Determine the (X, Y) coordinate at the center of the cell enclosing the given text.  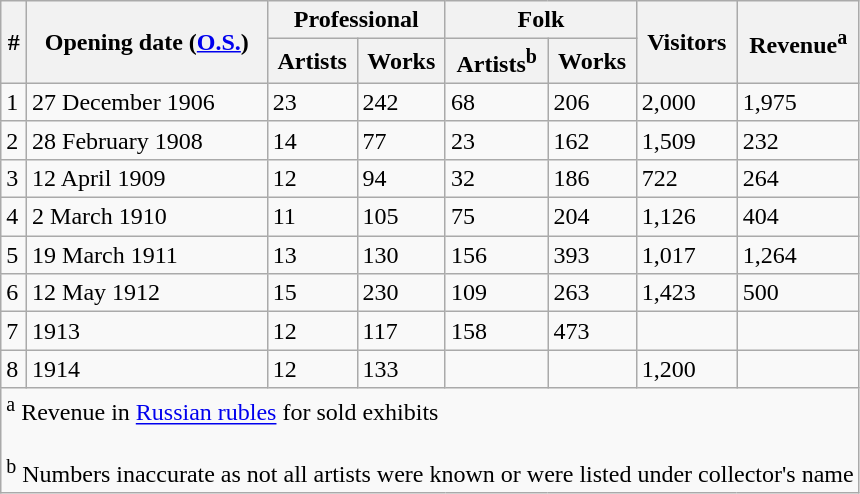
15 (312, 293)
500 (798, 293)
264 (798, 178)
109 (496, 293)
2 March 1910 (148, 217)
1 (14, 102)
12 April 1909 (148, 178)
3 (14, 178)
1,975 (798, 102)
Professional (356, 20)
2 (14, 140)
117 (401, 331)
1,017 (686, 255)
11 (312, 217)
a Revenue in Russian rubles for sold exhibits b Numbers inaccurate as not all artists were known or were listed under collector's name (430, 440)
8 (14, 369)
404 (798, 217)
162 (592, 140)
Visitors (686, 42)
232 (798, 140)
133 (401, 369)
28 February 1908 (148, 140)
473 (592, 331)
12 May 1912 (148, 293)
206 (592, 102)
1913 (148, 331)
Revenuea (798, 42)
Opening date (O.S.) (148, 42)
Folk (540, 20)
7 (14, 331)
94 (401, 178)
32 (496, 178)
Artistsb (496, 62)
1,200 (686, 369)
27 December 1906 (148, 102)
1,423 (686, 293)
105 (401, 217)
263 (592, 293)
393 (592, 255)
204 (592, 217)
4 (14, 217)
14 (312, 140)
1,264 (798, 255)
130 (401, 255)
5 (14, 255)
1,126 (686, 217)
242 (401, 102)
19 March 1911 (148, 255)
77 (401, 140)
68 (496, 102)
# (14, 42)
230 (401, 293)
156 (496, 255)
Artists (312, 62)
1,509 (686, 140)
6 (14, 293)
158 (496, 331)
75 (496, 217)
13 (312, 255)
1914 (148, 369)
186 (592, 178)
2,000 (686, 102)
722 (686, 178)
